Return the [x, y] coordinate for the center point of the cell that contains the specified text.  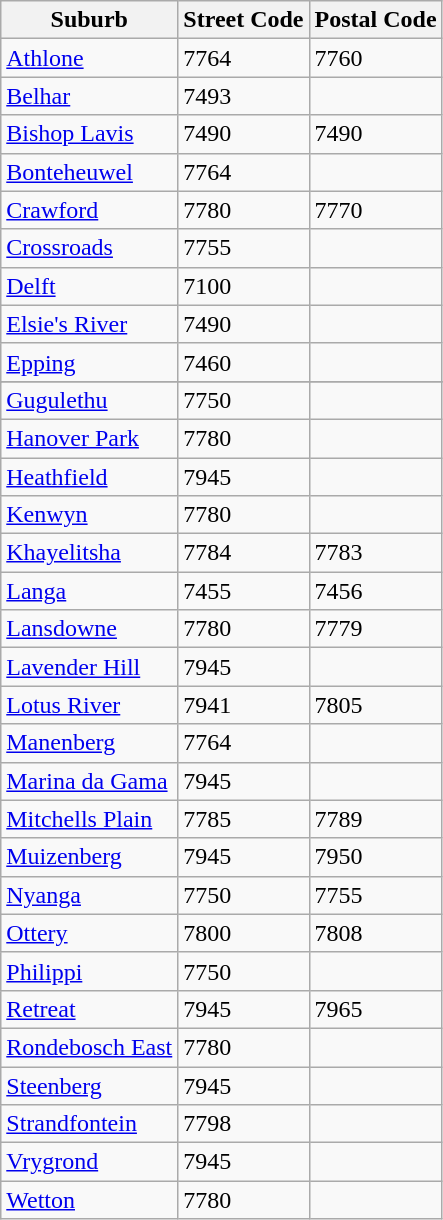
Street Code [244, 20]
Muizenberg [90, 857]
Wetton [90, 1200]
Belhar [90, 96]
Manenberg [90, 743]
Lansdowne [90, 629]
7800 [244, 933]
7455 [244, 591]
7784 [244, 553]
7805 [376, 705]
7798 [244, 1124]
Heathfield [90, 477]
7779 [376, 629]
7965 [376, 1009]
7785 [244, 819]
Ottery [90, 933]
Athlone [90, 58]
Lavender Hill [90, 667]
Mitchells Plain [90, 819]
Lotus River [90, 705]
7789 [376, 819]
Elsie's River [90, 324]
7460 [244, 362]
Epping [90, 362]
Postal Code [376, 20]
Crawford [90, 210]
Retreat [90, 1009]
Khayelitsha [90, 553]
7770 [376, 210]
7941 [244, 705]
Kenwyn [90, 515]
Philippi [90, 971]
7456 [376, 591]
Suburb [90, 20]
Gugulethu [90, 400]
7950 [376, 857]
Bonteheuwel [90, 172]
Steenberg [90, 1085]
Nyanga [90, 895]
7808 [376, 933]
Marina da Gama [90, 781]
Delft [90, 286]
Bishop Lavis [90, 134]
Hanover Park [90, 438]
7493 [244, 96]
Strandfontein [90, 1124]
7760 [376, 58]
7100 [244, 286]
7783 [376, 553]
Vrygrond [90, 1162]
Rondebosch East [90, 1047]
Crossroads [90, 248]
Langa [90, 591]
